Locate the cell with the specified text and output its [X, Y] center coordinate. 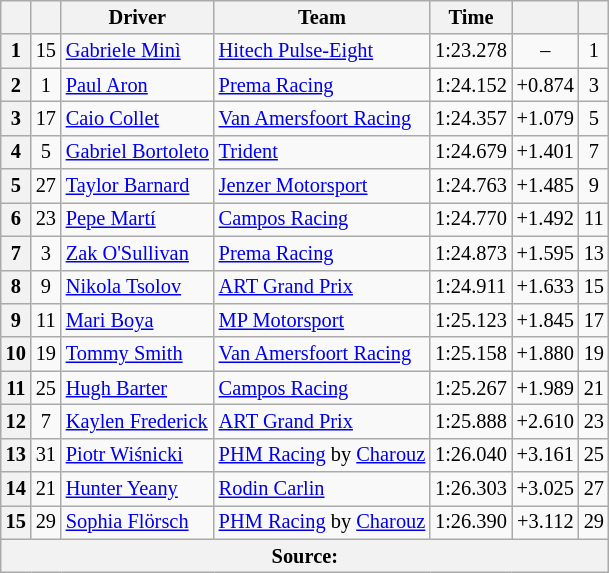
2 [16, 85]
Time [471, 17]
31 [46, 455]
1:26.390 [471, 522]
Rodin Carlin [322, 489]
+1.633 [546, 287]
Sophia Flörsch [138, 522]
Gabriel Bortoleto [138, 152]
Hugh Barter [138, 388]
Mari Boya [138, 320]
1:24.152 [471, 85]
+1.845 [546, 320]
1:25.123 [471, 320]
Nikola Tsolov [138, 287]
1:24.763 [471, 186]
12 [16, 421]
Source: [305, 556]
+1.401 [546, 152]
1:23.278 [471, 51]
10 [16, 354]
+1.989 [546, 388]
+1.485 [546, 186]
+1.880 [546, 354]
MP Motorsport [322, 320]
Jenzer Motorsport [322, 186]
Trident [322, 152]
14 [16, 489]
1:25.158 [471, 354]
+1.492 [546, 219]
Kaylen Frederick [138, 421]
1:26.303 [471, 489]
Tommy Smith [138, 354]
Driver [138, 17]
1:24.679 [471, 152]
Zak O'Sullivan [138, 253]
+0.874 [546, 85]
+3.112 [546, 522]
4 [16, 152]
+3.025 [546, 489]
Taylor Barnard [138, 186]
1:24.873 [471, 253]
+1.079 [546, 118]
Team [322, 17]
Piotr Wiśnicki [138, 455]
1:25.267 [471, 388]
1:26.040 [471, 455]
+3.161 [546, 455]
1:24.911 [471, 287]
+1.595 [546, 253]
1:24.357 [471, 118]
+2.610 [546, 421]
– [546, 51]
Gabriele Minì [138, 51]
Caio Collet [138, 118]
6 [16, 219]
Hitech Pulse-Eight [322, 51]
Pepe Martí [138, 219]
Hunter Yeany [138, 489]
Paul Aron [138, 85]
1:24.770 [471, 219]
1:25.888 [471, 421]
8 [16, 287]
